Search for the cell housing the specified text and yield its [x, y] center coordinate. 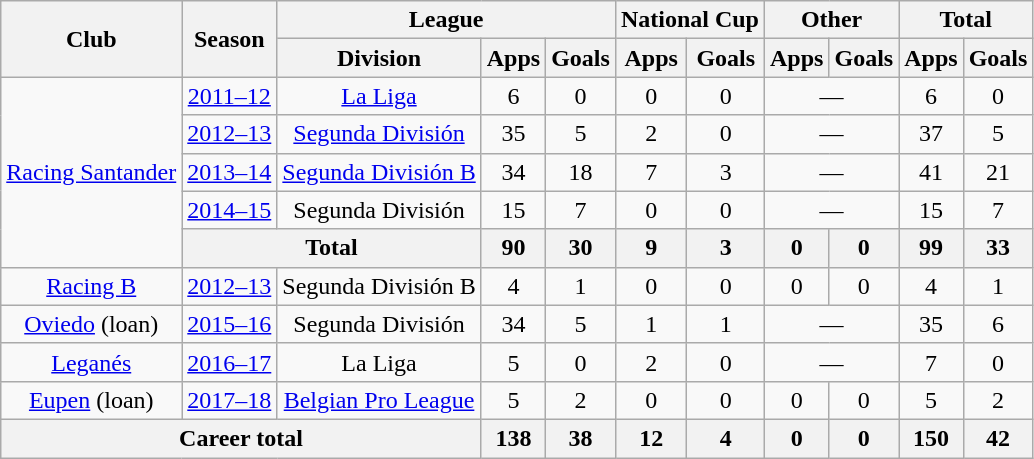
Oviedo (loan) [92, 324]
2013–14 [230, 172]
99 [931, 248]
Career total [241, 438]
Leganés [92, 362]
Eupen (loan) [92, 400]
2015–16 [230, 324]
Other [832, 20]
138 [513, 438]
37 [931, 134]
150 [931, 438]
Club [92, 39]
90 [513, 248]
33 [998, 248]
42 [998, 438]
Division [379, 58]
League [446, 20]
41 [931, 172]
Belgian Pro League [379, 400]
National Cup [690, 20]
21 [998, 172]
2016–17 [230, 362]
2014–15 [230, 210]
9 [651, 248]
30 [581, 248]
12 [651, 438]
2017–18 [230, 400]
18 [581, 172]
Racing Santander [92, 172]
38 [581, 438]
2011–12 [230, 96]
Season [230, 39]
Racing B [92, 286]
